Locate the cell with the specified text and output its (x, y) center coordinate. 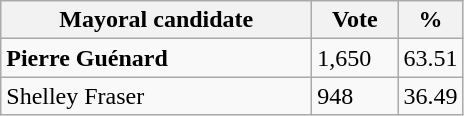
1,650 (355, 58)
Mayoral candidate (156, 20)
Shelley Fraser (156, 96)
63.51 (430, 58)
% (430, 20)
36.49 (430, 96)
Vote (355, 20)
948 (355, 96)
Pierre Guénard (156, 58)
